Identify which cell holds the provided text, then report its (X, Y) central coordinate. 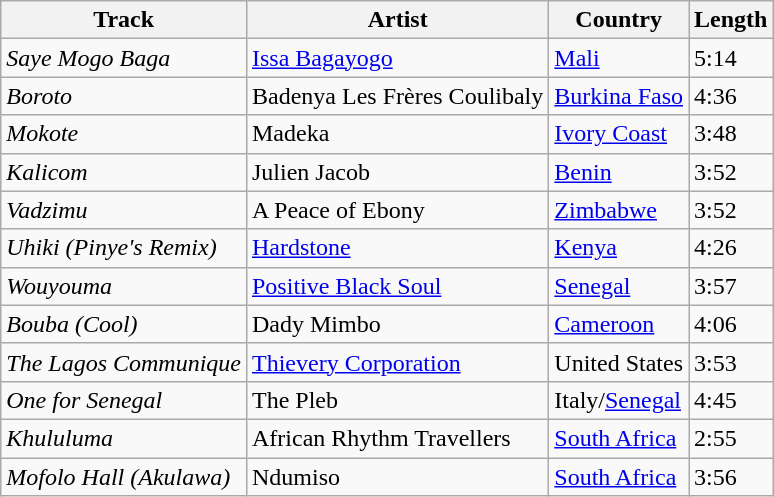
3:48 (731, 134)
Positive Black Soul (397, 286)
3:53 (731, 362)
4:45 (731, 400)
Madeka (397, 134)
Country (619, 20)
Khululuma (124, 438)
Burkina Faso (619, 96)
Senegal (619, 286)
3:56 (731, 477)
Zimbabwe (619, 210)
Mali (619, 58)
Hardstone (397, 248)
One for Senegal (124, 400)
Kalicom (124, 172)
2:55 (731, 438)
Dady Mimbo (397, 324)
Julien Jacob (397, 172)
Bouba (Cool) (124, 324)
4:26 (731, 248)
Boroto (124, 96)
Ivory Coast (619, 134)
The Lagos Communique (124, 362)
Italy/Senegal (619, 400)
A Peace of Ebony (397, 210)
Artist (397, 20)
3:57 (731, 286)
Cameroon (619, 324)
Wouyouma (124, 286)
The Pleb (397, 400)
Length (731, 20)
Saye Mogo Baga (124, 58)
Ndumiso (397, 477)
Mokote (124, 134)
4:36 (731, 96)
Mofolo Hall (Akulawa) (124, 477)
Badenya Les Frères Coulibaly (397, 96)
Benin (619, 172)
Track (124, 20)
Issa Bagayogo (397, 58)
4:06 (731, 324)
Thievery Corporation (397, 362)
5:14 (731, 58)
Kenya (619, 248)
Uhiki (Pinye's Remix) (124, 248)
African Rhythm Travellers (397, 438)
Vadzimu (124, 210)
United States (619, 362)
